Extract the [x, y] coordinate from the center of the cell holding the provided text.  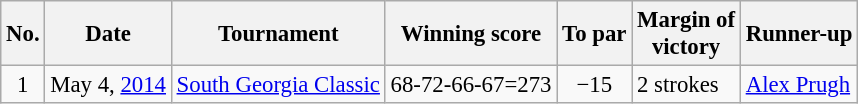
Tournament [278, 34]
Date [108, 34]
2 strokes [686, 85]
No. [23, 34]
Runner-up [798, 34]
68-72-66-67=273 [471, 85]
Margin ofvictory [686, 34]
−15 [594, 85]
May 4, 2014 [108, 85]
Winning score [471, 34]
South Georgia Classic [278, 85]
Alex Prugh [798, 85]
1 [23, 85]
To par [594, 34]
